Search for the cell housing the specified text and yield its (x, y) center coordinate. 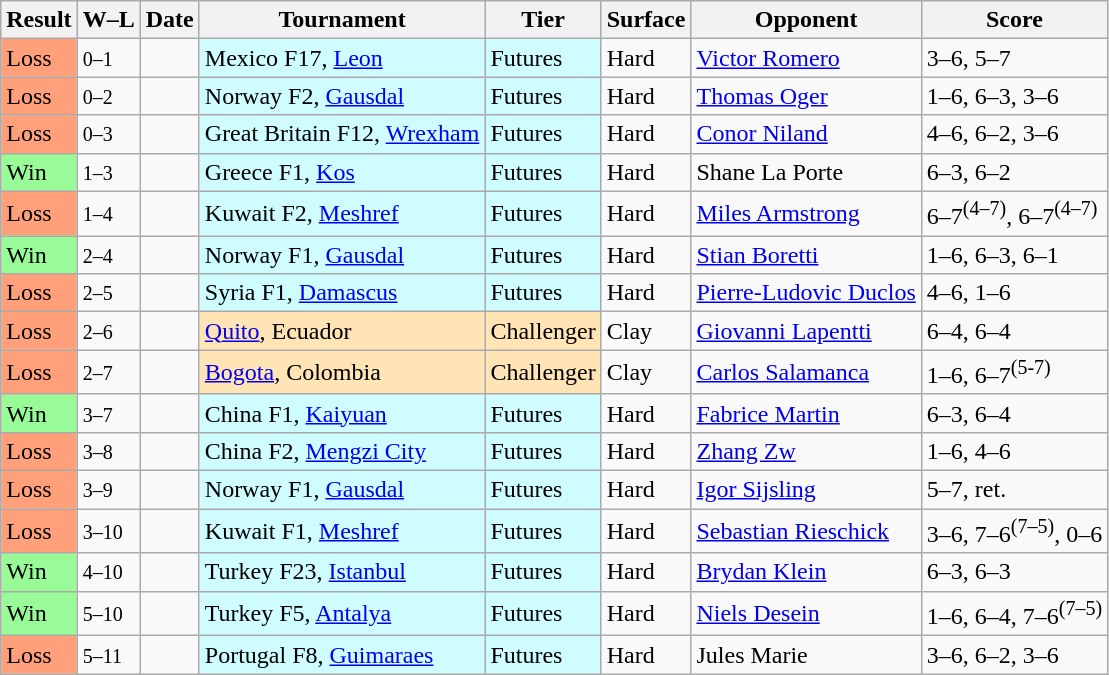
3–8 (108, 451)
W–L (108, 20)
Kuwait F2, Meshref (342, 214)
Conor Niland (806, 134)
China F1, Kaiyuan (342, 413)
Shane La Porte (806, 172)
1–6, 6–3, 6–1 (1014, 255)
6–3, 6–3 (1014, 572)
Mexico F17, Leon (342, 58)
Brydan Klein (806, 572)
Bogota, Colombia (342, 372)
Tournament (342, 20)
5–11 (108, 655)
Great Britain F12, Wrexham (342, 134)
Pierre-Ludovic Duclos (806, 293)
6–4, 6–4 (1014, 331)
1–6, 6–4, 7–6(7–5) (1014, 614)
Score (1014, 20)
Syria F1, Damascus (342, 293)
5–10 (108, 614)
Opponent (806, 20)
Carlos Salamanca (806, 372)
1–4 (108, 214)
Greece F1, Kos (342, 172)
6–3, 6–4 (1014, 413)
2–4 (108, 255)
1–6, 6–7(5-7) (1014, 372)
3–9 (108, 489)
3–6, 7–6(7–5), 0–6 (1014, 532)
Victor Romero (806, 58)
Igor Sijsling (806, 489)
3–6, 5–7 (1014, 58)
5–7, ret. (1014, 489)
6–3, 6–2 (1014, 172)
0–1 (108, 58)
4–6, 1–6 (1014, 293)
Portugal F8, Guimaraes (342, 655)
China F2, Mengzi City (342, 451)
3–6, 6–2, 3–6 (1014, 655)
3–10 (108, 532)
Sebastian Rieschick (806, 532)
2–5 (108, 293)
Quito, Ecuador (342, 331)
2–7 (108, 372)
Result (39, 20)
Thomas Oger (806, 96)
1–6, 4–6 (1014, 451)
Niels Desein (806, 614)
Stian Boretti (806, 255)
4–10 (108, 572)
2–6 (108, 331)
Kuwait F1, Meshref (342, 532)
Turkey F5, Antalya (342, 614)
3–7 (108, 413)
1–3 (108, 172)
0–3 (108, 134)
Fabrice Martin (806, 413)
0–2 (108, 96)
Turkey F23, Istanbul (342, 572)
Surface (646, 20)
1–6, 6–3, 3–6 (1014, 96)
4–6, 6–2, 3–6 (1014, 134)
Jules Marie (806, 655)
Tier (543, 20)
6–7(4–7), 6–7(4–7) (1014, 214)
Miles Armstrong (806, 214)
Giovanni Lapentti (806, 331)
Date (170, 20)
Norway F2, Gausdal (342, 96)
Zhang Zw (806, 451)
